From the cell containing the given text, extract its center point as (x, y) coordinate. 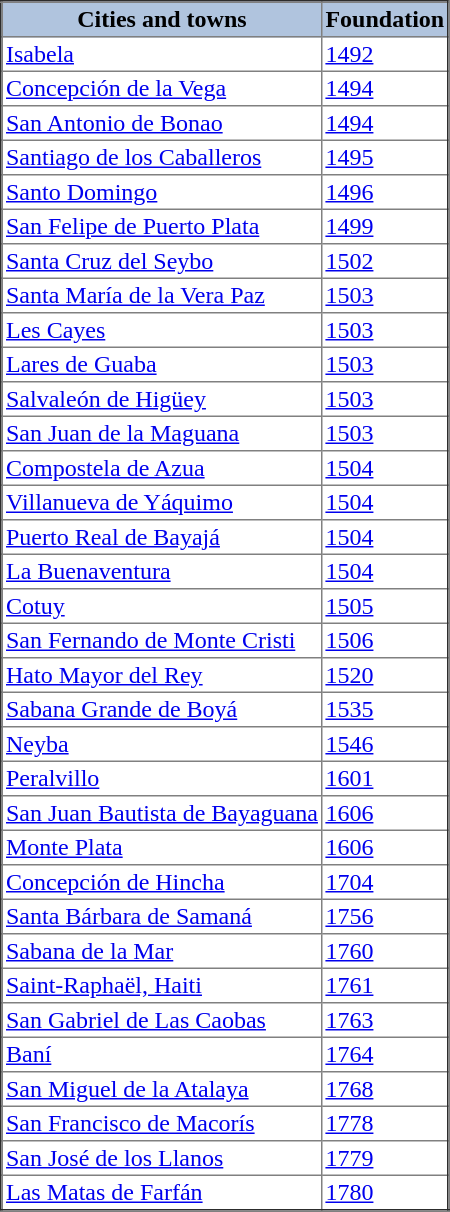
1779 (386, 1158)
1535 (386, 709)
1761 (386, 985)
San José de los Llanos (162, 1158)
Santiago de los Caballeros (162, 157)
Santa Cruz del Seybo (162, 261)
Isabela (162, 54)
San Juan de la Maguana (162, 433)
San Antonio de Bonao (162, 123)
1505 (386, 606)
1495 (386, 157)
San Francisco de Macorís (162, 1123)
Sabana de la Mar (162, 951)
Baní (162, 1054)
1768 (386, 1089)
Puerto Real de Bayajá (162, 537)
Concepción de la Vega (162, 88)
1601 (386, 778)
Hato Mayor del Rey (162, 675)
Villanueva de Yáquimo (162, 502)
Cities and towns (162, 20)
1506 (386, 640)
San Fernando de Monte Cristi (162, 640)
Peralvillo (162, 778)
1520 (386, 675)
1704 (386, 882)
Santo Domingo (162, 192)
1546 (386, 744)
San Juan Bautista de Bayaguana (162, 813)
1502 (386, 261)
San Felipe de Puerto Plata (162, 226)
Salvaleón de Higüey (162, 399)
1499 (386, 226)
Santa Bárbara de Samaná (162, 916)
1756 (386, 916)
Cotuy (162, 606)
Foundation (386, 20)
Concepción de Hincha (162, 882)
1492 (386, 54)
Compostela de Azua (162, 468)
San Miguel de la Atalaya (162, 1089)
Sabana Grande de Boyá (162, 709)
Lares de Guaba (162, 364)
Monte Plata (162, 847)
1780 (386, 1192)
Les Cayes (162, 330)
Saint-Raphaël, Haiti (162, 985)
1778 (386, 1123)
Santa María de la Vera Paz (162, 295)
1496 (386, 192)
Las Matas de Farfán (162, 1192)
1764 (386, 1054)
San Gabriel de Las Caobas (162, 1020)
1760 (386, 951)
Neyba (162, 744)
La Buenaventura (162, 571)
1763 (386, 1020)
